Pinpoint the cell where the given text exists, returning its [X, Y] midpoint coordinate. 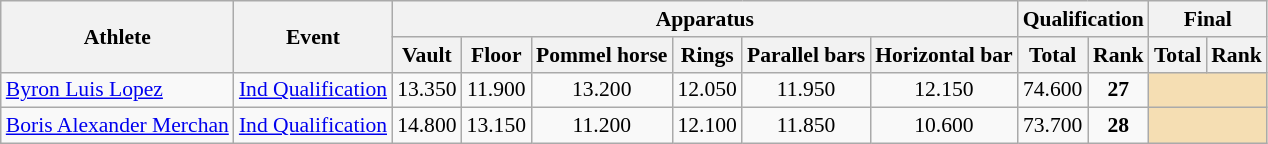
Athlete [118, 36]
Floor [496, 55]
Rings [706, 55]
Byron Luis Lopez [118, 90]
Qualification [1084, 19]
28 [1118, 126]
Vault [426, 55]
12.050 [706, 90]
11.200 [602, 126]
Boris Alexander Merchan [118, 126]
Apparatus [705, 19]
11.850 [806, 126]
Pommel horse [602, 55]
11.900 [496, 90]
Horizontal bar [944, 55]
11.950 [806, 90]
Event [313, 36]
Final [1208, 19]
12.150 [944, 90]
13.150 [496, 126]
14.800 [426, 126]
12.100 [706, 126]
Parallel bars [806, 55]
73.700 [1053, 126]
27 [1118, 90]
74.600 [1053, 90]
10.600 [944, 126]
13.350 [426, 90]
13.200 [602, 90]
